Capture the cell that displays the provided text and extract its [X, Y] central coordinate. 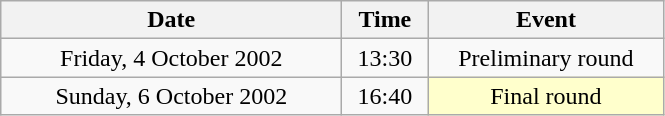
13:30 [385, 58]
Time [385, 20]
Friday, 4 October 2002 [172, 58]
Date [172, 20]
16:40 [385, 96]
Preliminary round [546, 58]
Final round [546, 96]
Event [546, 20]
Sunday, 6 October 2002 [172, 96]
